Determine the [x, y] coordinate at the center of the cell enclosing the given text.  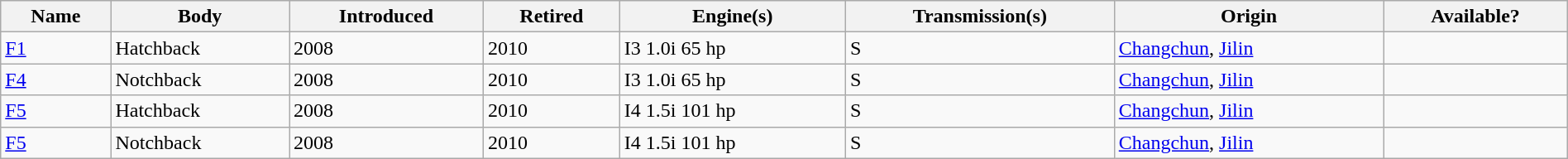
Transmission(s) [979, 17]
Origin [1249, 17]
Retired [551, 17]
Name [56, 17]
Introduced [387, 17]
F1 [56, 48]
Available? [1475, 17]
F4 [56, 79]
Engine(s) [733, 17]
Body [200, 17]
